Capture the cell that displays the provided text and extract its [x, y] central coordinate. 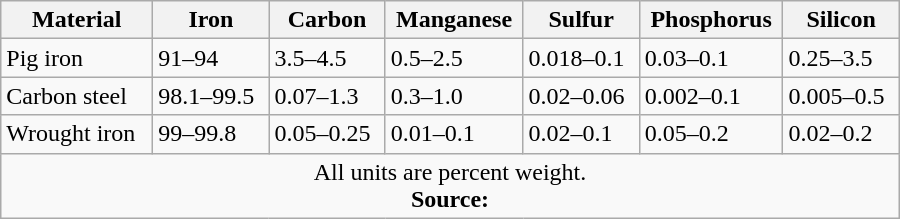
91–94 [211, 58]
0.25–3.5 [841, 58]
Material [77, 20]
0.02–0.06 [581, 96]
98.1–99.5 [211, 96]
0.018–0.1 [581, 58]
0.03–0.1 [711, 58]
0.05–0.2 [711, 134]
Manganese [454, 20]
0.02–0.2 [841, 134]
Pig iron [77, 58]
0.5–2.5 [454, 58]
0.002–0.1 [711, 96]
Carbon [327, 20]
0.05–0.25 [327, 134]
0.3–1.0 [454, 96]
0.02–0.1 [581, 134]
99–99.8 [211, 134]
All units are percent weight. Source: [450, 186]
0.01–0.1 [454, 134]
Wrought iron [77, 134]
Silicon [841, 20]
Carbon steel [77, 96]
Iron [211, 20]
0.07–1.3 [327, 96]
0.005–0.5 [841, 96]
3.5–4.5 [327, 58]
Sulfur [581, 20]
Phosphorus [711, 20]
